Search for the cell housing the specified text and yield its [X, Y] center coordinate. 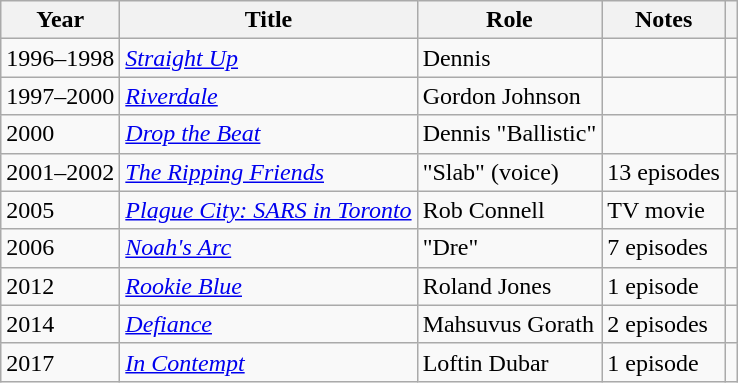
Drop the Beat [268, 134]
Roland Jones [510, 286]
"Dre" [510, 248]
Gordon Johnson [510, 96]
1996–1998 [60, 58]
Riverdale [268, 96]
Loftin Dubar [510, 362]
Mahsuvus Gorath [510, 324]
Notes [664, 20]
2005 [60, 210]
7 episodes [664, 248]
2014 [60, 324]
Role [510, 20]
2 episodes [664, 324]
TV movie [664, 210]
Year [60, 20]
2012 [60, 286]
2017 [60, 362]
The Ripping Friends [268, 172]
13 episodes [664, 172]
Straight Up [268, 58]
2006 [60, 248]
"Slab" (voice) [510, 172]
Rob Connell [510, 210]
Defiance [268, 324]
Dennis "Ballistic" [510, 134]
2000 [60, 134]
Title [268, 20]
Plague City: SARS in Toronto [268, 210]
1997–2000 [60, 96]
Noah's Arc [268, 248]
In Contempt [268, 362]
Dennis [510, 58]
Rookie Blue [268, 286]
2001–2002 [60, 172]
